For the text-containing cell, return its midpoint in [X, Y] coordinate format. 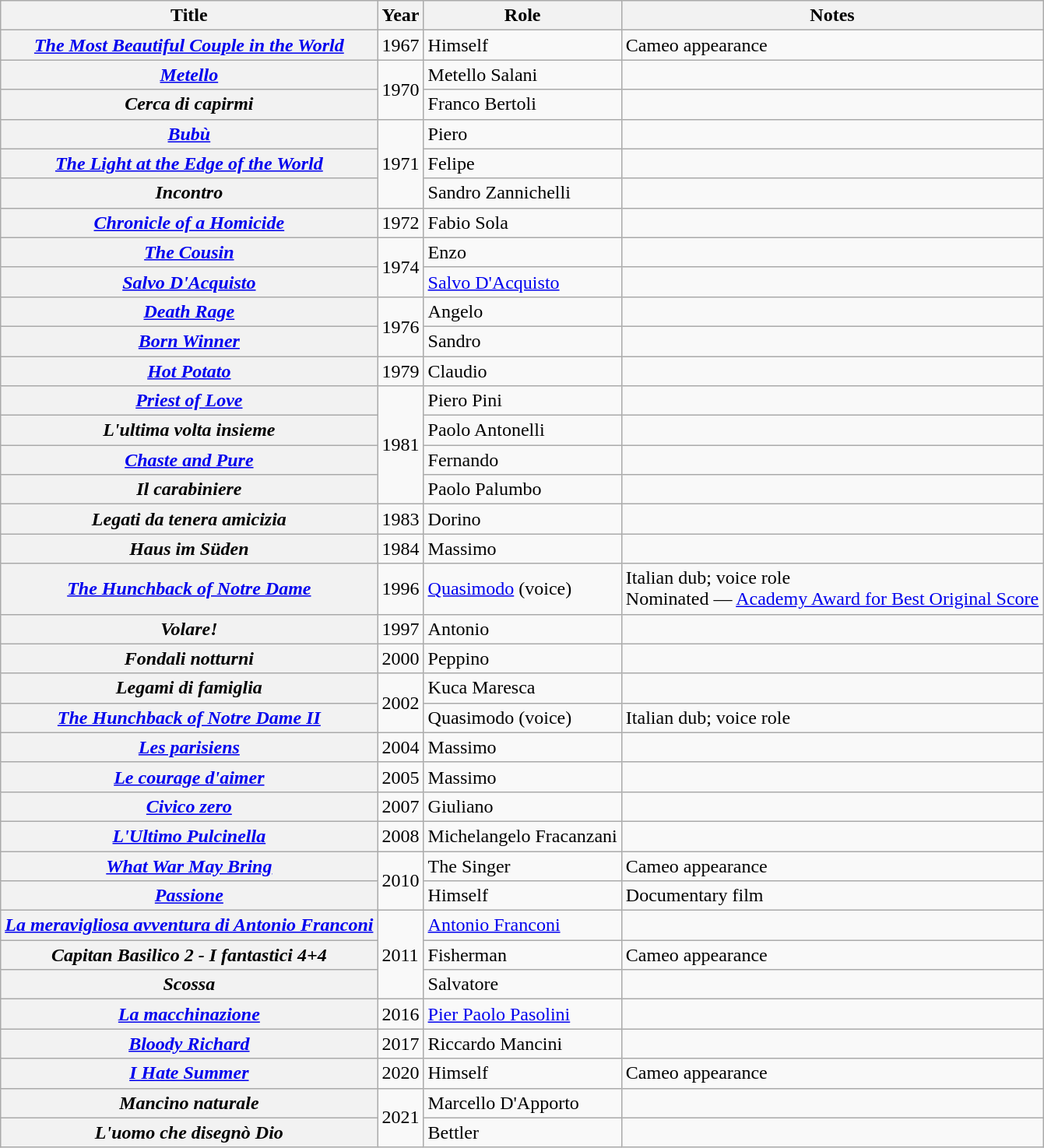
Fisherman [522, 955]
Haus im Süden [189, 549]
2005 [400, 777]
Incontro [189, 193]
The Hunchback of Notre Dame II [189, 718]
Notes [831, 16]
Piero [522, 134]
Cerca di capirmi [189, 104]
Priest of Love [189, 401]
1970 [400, 90]
2008 [400, 836]
2007 [400, 806]
2002 [400, 703]
What War May Bring [189, 866]
Paolo Palumbo [522, 490]
Death Rage [189, 311]
Fondali notturni [189, 658]
The Cousin [189, 252]
Chronicle of a Homicide [189, 223]
Bubù [189, 134]
Scossa [189, 985]
1974 [400, 267]
2004 [400, 747]
Antonio Franconi [522, 925]
Les parisiens [189, 747]
Antonio [522, 629]
Marcello D'Apporto [522, 1103]
2000 [400, 658]
Hot Potato [189, 371]
The Light at the Edge of the World [189, 163]
2021 [400, 1118]
La meravigliosa avventura di Antonio Franconi [189, 925]
Peppino [522, 658]
1984 [400, 549]
Bettler [522, 1132]
1967 [400, 45]
Passione [189, 896]
Piero Pini [522, 401]
Le courage d'aimer [189, 777]
1972 [400, 223]
Riccardo Mancini [522, 1044]
I Hate Summer [189, 1073]
Italian dub; voice role Nominated — Academy Award for Best Original Score [831, 588]
Pier Paolo Pasolini [522, 1014]
2010 [400, 881]
Mancino naturale [189, 1103]
Documentary film [831, 896]
1983 [400, 519]
Il carabiniere [189, 490]
Civico zero [189, 806]
Metello Salani [522, 75]
1996 [400, 588]
1997 [400, 629]
Metello [189, 75]
Kuca Maresca [522, 688]
2020 [400, 1073]
Fabio Sola [522, 223]
Legati da tenera amicizia [189, 519]
2017 [400, 1044]
Angelo [522, 311]
L'uomo che disegnò Dio [189, 1132]
2011 [400, 955]
The Singer [522, 866]
Claudio [522, 371]
Franco Bertoli [522, 104]
Michelangelo Fracanzani [522, 836]
Dorino [522, 519]
Legami di famiglia [189, 688]
Fernando [522, 460]
Sandro [522, 341]
Giuliano [522, 806]
Title [189, 16]
Chaste and Pure [189, 460]
Bloody Richard [189, 1044]
2016 [400, 1014]
Salvatore [522, 985]
Paolo Antonelli [522, 430]
Italian dub; voice role [831, 718]
The Most Beautiful Couple in the World [189, 45]
1971 [400, 163]
Volare! [189, 629]
1979 [400, 371]
Enzo [522, 252]
Year [400, 16]
La macchinazione [189, 1014]
Role [522, 16]
1981 [400, 445]
Sandro Zannichelli [522, 193]
1976 [400, 326]
The Hunchback of Notre Dame [189, 588]
Felipe [522, 163]
Capitan Basilico 2 - I fantastici 4+4 [189, 955]
Born Winner [189, 341]
L'Ultimo Pulcinella [189, 836]
L'ultima volta insieme [189, 430]
